From the cell containing the given text, extract its center point as (X, Y) coordinate. 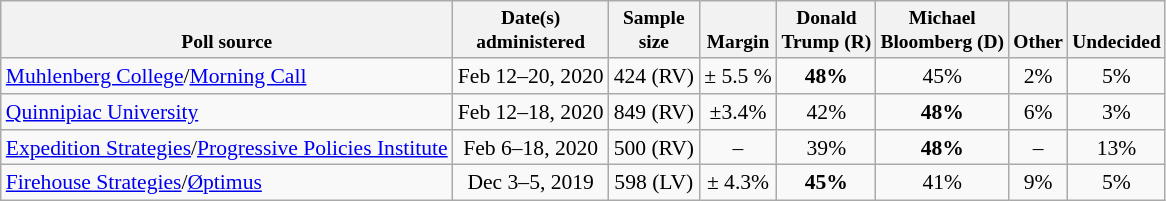
39% (826, 148)
Expedition Strategies/Progressive Policies Institute (227, 148)
41% (942, 183)
6% (1038, 112)
3% (1117, 112)
9% (1038, 183)
Margin (738, 30)
42% (826, 112)
Quinnipiac University (227, 112)
± 4.3% (738, 183)
2% (1038, 76)
Feb 12–18, 2020 (531, 112)
DonaldTrump (R) (826, 30)
424 (RV) (654, 76)
Date(s)administered (531, 30)
598 (LV) (654, 183)
Muhlenberg College/Morning Call (227, 76)
849 (RV) (654, 112)
Samplesize (654, 30)
MichaelBloomberg (D) (942, 30)
Poll source (227, 30)
Firehouse Strategies/Øptimus (227, 183)
500 (RV) (654, 148)
±3.4% (738, 112)
Feb 6–18, 2020 (531, 148)
± 5.5 % (738, 76)
Other (1038, 30)
Feb 12–20, 2020 (531, 76)
13% (1117, 148)
Dec 3–5, 2019 (531, 183)
Undecided (1117, 30)
